Search for the cell housing the specified text and yield its [X, Y] center coordinate. 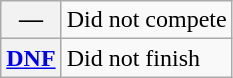
Did not finish [146, 58]
Did not compete [146, 20]
— [31, 20]
DNF [31, 58]
